Scan for the cell matching the given text and deliver its [X, Y] coordinate at center. 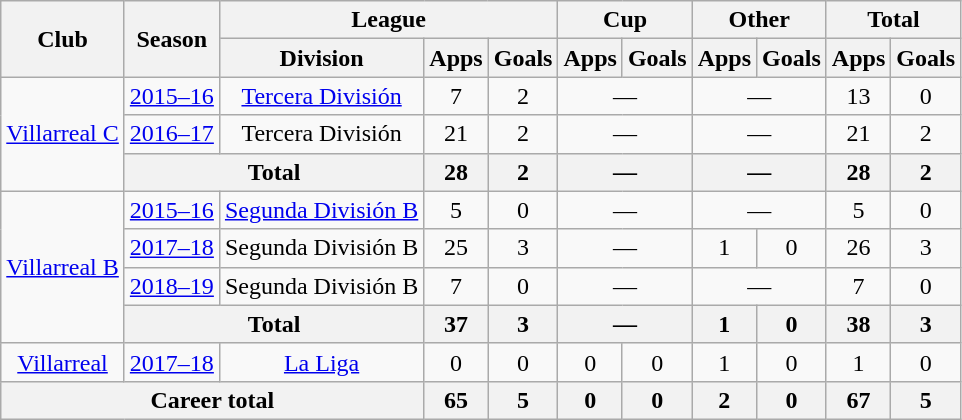
37 [456, 324]
Other [759, 20]
Cup [625, 20]
Club [63, 39]
38 [858, 324]
La Liga [321, 362]
Division [321, 58]
Villarreal B [63, 267]
Career total [212, 400]
2016–17 [172, 134]
Villarreal C [63, 134]
League [388, 20]
Season [172, 39]
65 [456, 400]
13 [858, 96]
25 [456, 248]
67 [858, 400]
Villarreal [63, 362]
2018–19 [172, 286]
26 [858, 248]
